Find where the given text appears and provide that cell's center as [x, y] coordinate. 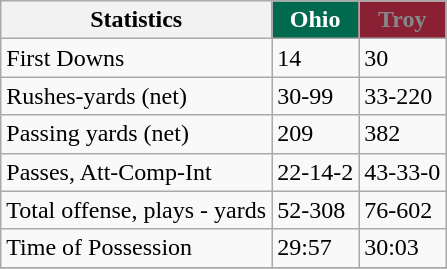
Statistics [136, 20]
Total offense, plays - yards [136, 210]
30 [402, 58]
30-99 [316, 96]
43-33-0 [402, 172]
76-602 [402, 210]
Rushes-yards (net) [136, 96]
First Downs [136, 58]
Passes, Att-Comp-Int [136, 172]
382 [402, 134]
30:03 [402, 248]
29:57 [316, 248]
209 [316, 134]
Troy [402, 20]
Time of Possession [136, 248]
14 [316, 58]
52-308 [316, 210]
Passing yards (net) [136, 134]
33-220 [402, 96]
22-14-2 [316, 172]
Ohio [316, 20]
